Capture the cell that displays the provided text and extract its (X, Y) central coordinate. 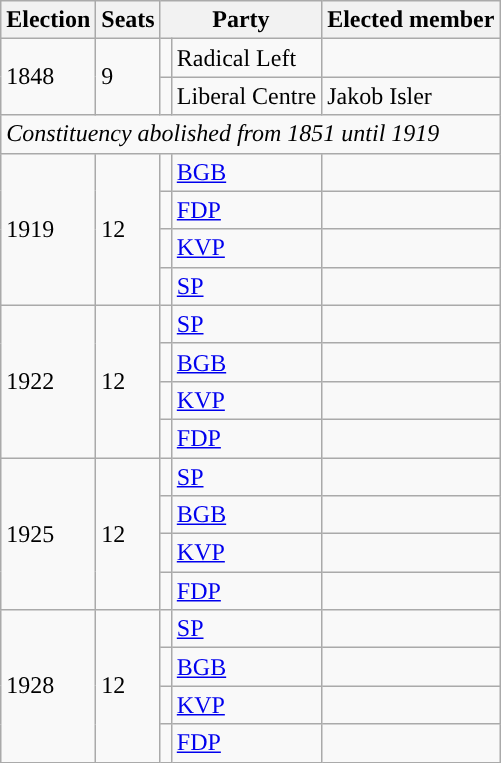
1922 (48, 381)
Liberal Centre (246, 96)
Seats (128, 20)
Constituency abolished from 1851 until 1919 (250, 134)
1848 (48, 77)
1928 (48, 686)
1925 (48, 534)
Radical Left (246, 58)
1919 (48, 229)
Elected member (411, 20)
Party (240, 20)
9 (128, 77)
Jakob Isler (411, 96)
Election (48, 20)
